Return (x, y) of the center of cell containing provided text 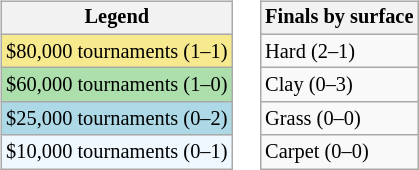
$25,000 tournaments (0–2) (116, 119)
$10,000 tournaments (0–1) (116, 152)
$60,000 tournaments (1–0) (116, 85)
$80,000 tournaments (1–1) (116, 51)
Grass (0–0) (339, 119)
Hard (2–1) (339, 51)
Legend (116, 18)
Clay (0–3) (339, 85)
Finals by surface (339, 18)
Carpet (0–0) (339, 152)
